Find where the given text appears and provide that cell's center as (x, y) coordinate. 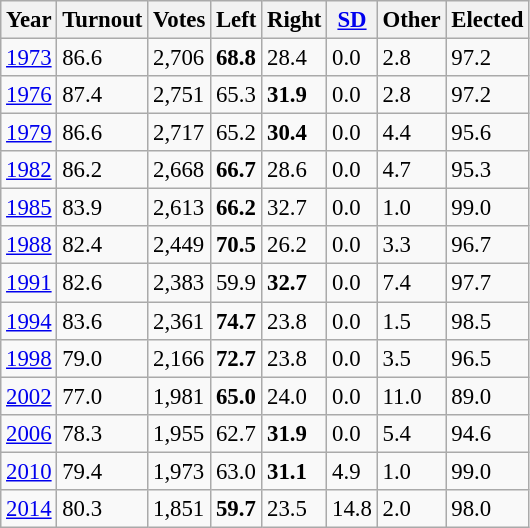
11.0 (412, 396)
1991 (29, 283)
Right (294, 20)
1,851 (180, 509)
1.5 (412, 321)
2.0 (412, 509)
95.6 (488, 133)
Turnout (102, 20)
2,751 (180, 95)
31.1 (294, 471)
2,613 (180, 208)
82.4 (102, 245)
1998 (29, 358)
2,449 (180, 245)
79.0 (102, 358)
2006 (29, 433)
97.7 (488, 283)
62.7 (236, 433)
70.5 (236, 245)
1985 (29, 208)
80.3 (102, 509)
74.7 (236, 321)
1988 (29, 245)
28.4 (294, 58)
68.8 (236, 58)
28.6 (294, 170)
2,383 (180, 283)
3.5 (412, 358)
4.7 (412, 170)
83.9 (102, 208)
2,166 (180, 358)
59.7 (236, 509)
95.3 (488, 170)
7.4 (412, 283)
2010 (29, 471)
2,717 (180, 133)
83.6 (102, 321)
1973 (29, 58)
14.8 (352, 509)
1,973 (180, 471)
1,955 (180, 433)
96.5 (488, 358)
63.0 (236, 471)
98.0 (488, 509)
Year (29, 20)
65.3 (236, 95)
SD (352, 20)
2014 (29, 509)
66.2 (236, 208)
65.0 (236, 396)
30.4 (294, 133)
2,706 (180, 58)
1994 (29, 321)
Other (412, 20)
66.7 (236, 170)
4.9 (352, 471)
2,361 (180, 321)
24.0 (294, 396)
82.6 (102, 283)
89.0 (488, 396)
3.3 (412, 245)
72.7 (236, 358)
2,668 (180, 170)
65.2 (236, 133)
23.5 (294, 509)
26.2 (294, 245)
5.4 (412, 433)
4.4 (412, 133)
2002 (29, 396)
86.2 (102, 170)
1,981 (180, 396)
96.7 (488, 245)
Votes (180, 20)
Elected (488, 20)
59.9 (236, 283)
Left (236, 20)
1976 (29, 95)
87.4 (102, 95)
79.4 (102, 471)
1979 (29, 133)
1982 (29, 170)
98.5 (488, 321)
94.6 (488, 433)
77.0 (102, 396)
78.3 (102, 433)
